Return (x, y) of the center of cell containing provided text 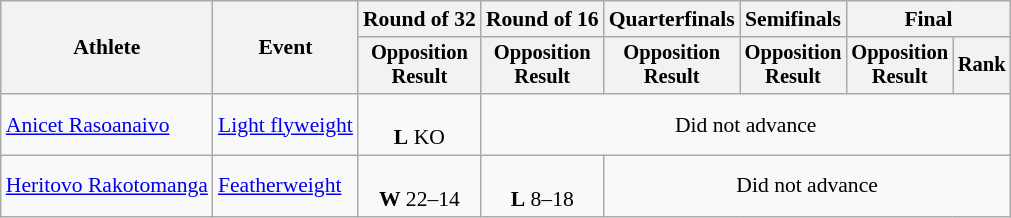
L KO (420, 124)
Round of 16 (542, 19)
L 8–18 (542, 186)
Semifinals (794, 19)
Light flyweight (286, 124)
Athlete (107, 48)
Event (286, 48)
Featherweight (286, 186)
Heritovo Rakotomanga (107, 186)
Quarterfinals (672, 19)
Anicet Rasoanaivo (107, 124)
W 22–14 (420, 186)
Final (928, 19)
Rank (982, 66)
Round of 32 (420, 19)
